Search for the cell housing the specified text and yield its [X, Y] center coordinate. 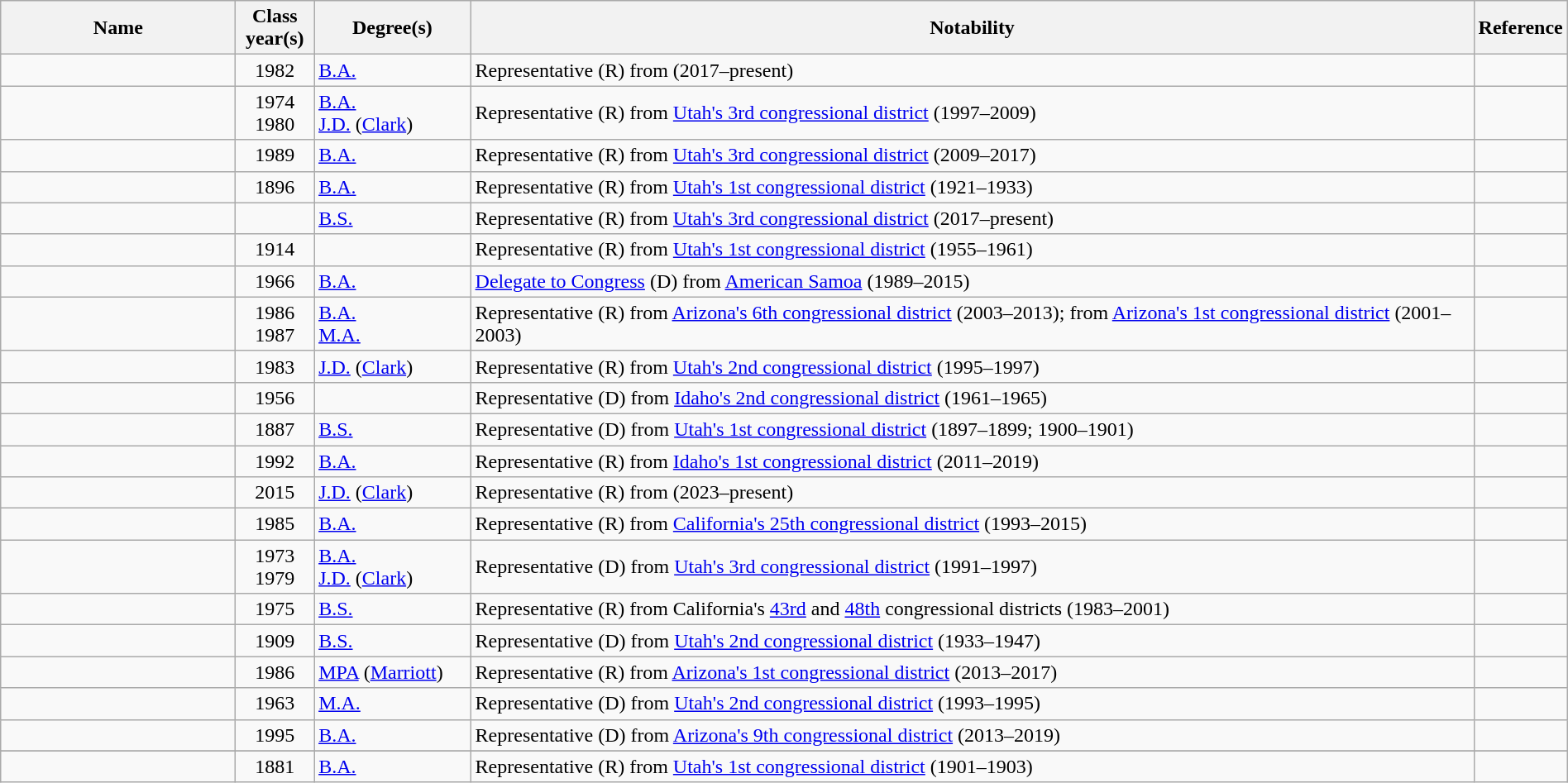
Representative (R) from (2017–present) [973, 70]
1896 [275, 187]
1982 [275, 70]
Representative (D) from Idaho's 2nd congressional district (1961–1965) [973, 398]
Representative (R) from California's 43rd and 48th congressional districts (1983–2001) [973, 609]
Reference [1520, 28]
Notability [973, 28]
1992 [275, 461]
Name [118, 28]
Representative (R) from Utah's 3rd congressional district (2009–2017) [973, 155]
Representative (R) from Utah's 1st congressional district (1921–1933) [973, 187]
1985 [275, 524]
1966 [275, 281]
MPA (Marriott) [392, 672]
Representative (D) from Utah's 2nd congressional district (1933–1947) [973, 641]
Representative (R) from Utah's 3rd congressional district (1997–2009) [973, 112]
Representative (R) from Utah's 1st congressional district (1901–1903) [973, 766]
B.A.M.A. [392, 324]
Representative (R) from Utah's 3rd congressional district (2017–present) [973, 218]
Representative (D) from Utah's 3rd congressional district (1991–1997) [973, 567]
1909 [275, 641]
Representative (D) from Utah's 1st congressional district (1897–1899; 1900–1901) [973, 429]
19741980 [275, 112]
Representative (D) from Arizona's 9th congressional district (2013–2019) [973, 735]
1881 [275, 766]
Representative (R) from (2023–present) [973, 493]
1914 [275, 250]
Representative (R) from Arizona's 6th congressional district (2003–2013); from Arizona's 1st congressional district (2001–2003) [973, 324]
1989 [275, 155]
19731979 [275, 567]
1995 [275, 735]
1975 [275, 609]
Representative (R) from Utah's 1st congressional district (1955–1961) [973, 250]
Representative (R) from Arizona's 1st congressional district (2013–2017) [973, 672]
1986 [275, 672]
Degree(s) [392, 28]
19861987 [275, 324]
Representative (R) from Utah's 2nd congressional district (1995–1997) [973, 366]
1956 [275, 398]
2015 [275, 493]
Class year(s) [275, 28]
M.A. [392, 704]
1887 [275, 429]
Representative (R) from Idaho's 1st congressional district (2011–2019) [973, 461]
1983 [275, 366]
1963 [275, 704]
Representative (R) from California's 25th congressional district (1993–2015) [973, 524]
Representative (D) from Utah's 2nd congressional district (1993–1995) [973, 704]
Delegate to Congress (D) from American Samoa (1989–2015) [973, 281]
